Detect which cell encompasses the target text, then output its (x, y) center coordinate. 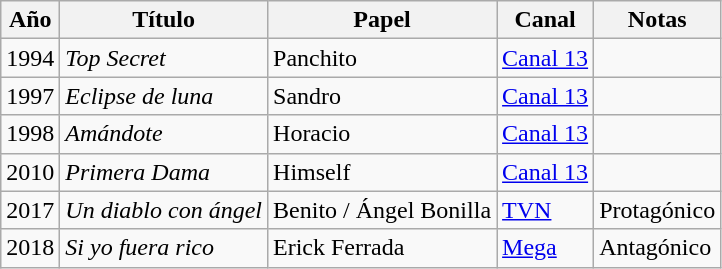
Sandro (382, 96)
Si yo fuera rico (164, 248)
Un diablo con ángel (164, 210)
1997 (30, 96)
Protagónico (658, 210)
2018 (30, 248)
Título (164, 20)
Canal (546, 20)
1994 (30, 58)
2017 (30, 210)
2010 (30, 172)
Mega (546, 248)
Horacio (382, 134)
Notas (658, 20)
Papel (382, 20)
Amándote (164, 134)
Antagónico (658, 248)
1998 (30, 134)
Eclipse de luna (164, 96)
Benito / Ángel Bonilla (382, 210)
Año (30, 20)
Himself (382, 172)
TVN (546, 210)
Erick Ferrada (382, 248)
Primera Dama (164, 172)
Panchito (382, 58)
Top Secret (164, 58)
